Extract the (X, Y) coordinate from the center of the cell holding the provided text.  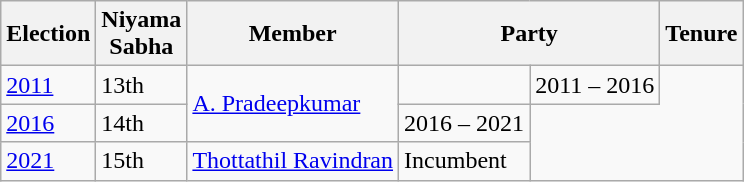
Member (293, 34)
Incumbent (464, 161)
2011 (48, 85)
Party (530, 34)
Election (48, 34)
NiyamaSabha (142, 34)
Thottathil Ravindran (293, 161)
A. Pradeepkumar (293, 104)
13th (142, 85)
2011 – 2016 (595, 85)
2016 (48, 123)
Tenure (702, 34)
14th (142, 123)
15th (142, 161)
2016 – 2021 (464, 123)
2021 (48, 161)
